Pinpoint the cell where the given text exists, returning its [x, y] midpoint coordinate. 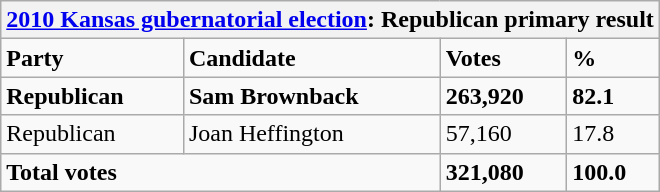
263,920 [504, 96]
57,160 [504, 134]
% [614, 58]
321,080 [504, 172]
Joan Heffington [312, 134]
2010 Kansas gubernatorial election: Republican primary result [330, 20]
82.1 [614, 96]
Votes [504, 58]
17.8 [614, 134]
Sam Brownback [312, 96]
Party [92, 58]
100.0 [614, 172]
Candidate [312, 58]
Total votes [220, 172]
